Return the [x, y] coordinate for the center point of the cell that contains the specified text.  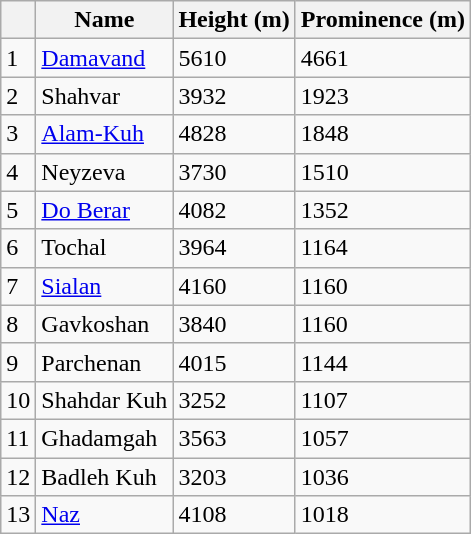
2 [18, 96]
4160 [234, 286]
4015 [234, 362]
3964 [234, 248]
1352 [382, 210]
Badleh Kuh [104, 477]
3563 [234, 438]
1848 [382, 134]
Neyzeva [104, 172]
1057 [382, 438]
4828 [234, 134]
1036 [382, 477]
Alam-Kuh [104, 134]
Tochal [104, 248]
1 [18, 58]
Damavand [104, 58]
6 [18, 248]
3203 [234, 477]
3932 [234, 96]
1018 [382, 515]
5 [18, 210]
Sialan [104, 286]
1144 [382, 362]
Parchenan [104, 362]
4 [18, 172]
Shahdar Kuh [104, 400]
1107 [382, 400]
1923 [382, 96]
9 [18, 362]
Name [104, 20]
4661 [382, 58]
11 [18, 438]
7 [18, 286]
Shahvar [104, 96]
5610 [234, 58]
Gavkoshan [104, 324]
3730 [234, 172]
4108 [234, 515]
8 [18, 324]
3840 [234, 324]
Naz [104, 515]
Height (m) [234, 20]
Prominence (m) [382, 20]
1164 [382, 248]
3 [18, 134]
13 [18, 515]
12 [18, 477]
4082 [234, 210]
1510 [382, 172]
Ghadamgah [104, 438]
10 [18, 400]
Do Berar [104, 210]
3252 [234, 400]
